For the text-containing cell, return its midpoint in (X, Y) coordinate format. 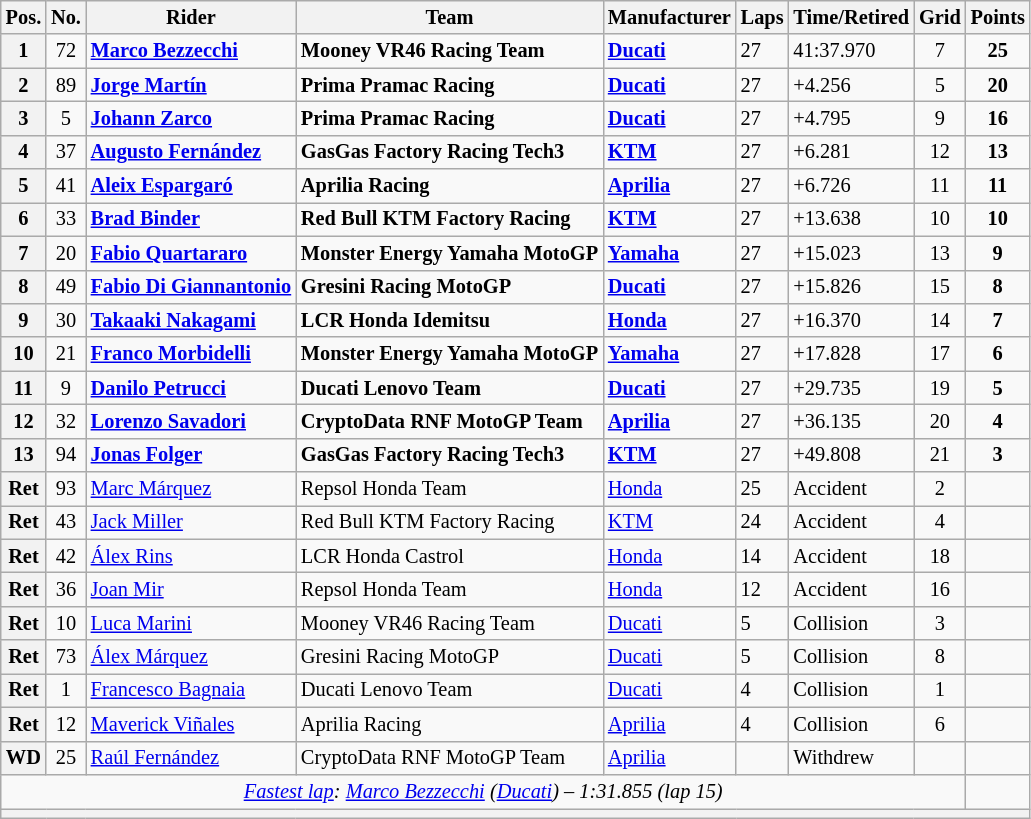
Grid (940, 17)
Joan Mir (191, 589)
Fastest lap: Marco Bezzecchi (Ducati) – 1:31.855 (lap 15) (484, 791)
24 (762, 522)
43 (66, 522)
32 (66, 421)
Points (998, 17)
Maverick Viñales (191, 724)
37 (66, 152)
+49.808 (851, 455)
89 (66, 85)
42 (66, 556)
18 (940, 556)
19 (940, 388)
+15.826 (851, 287)
Aleix Espargaró (191, 186)
Team (450, 17)
Pos. (24, 17)
49 (66, 287)
Álex Márquez (191, 657)
Álex Rins (191, 556)
Fabio Di Giannantonio (191, 287)
Franco Morbidelli (191, 354)
73 (66, 657)
+15.023 (851, 253)
+6.281 (851, 152)
Raúl Fernández (191, 758)
+6.726 (851, 186)
30 (66, 320)
+29.735 (851, 388)
WD (24, 758)
+4.795 (851, 118)
Marco Bezzecchi (191, 51)
36 (66, 589)
Lorenzo Savadori (191, 421)
Jorge Martín (191, 85)
+13.638 (851, 219)
Francesco Bagnaia (191, 690)
Augusto Fernández (191, 152)
Johann Zarco (191, 118)
Brad Binder (191, 219)
Takaaki Nakagami (191, 320)
+4.256 (851, 85)
41 (66, 186)
Laps (762, 17)
No. (66, 17)
LCR Honda Idemitsu (450, 320)
15 (940, 287)
33 (66, 219)
Jonas Folger (191, 455)
17 (940, 354)
Marc Márquez (191, 489)
Fabio Quartararo (191, 253)
Jack Miller (191, 522)
Danilo Petrucci (191, 388)
+17.828 (851, 354)
Withdrew (851, 758)
93 (66, 489)
+36.135 (851, 421)
41:37.970 (851, 51)
72 (66, 51)
+16.370 (851, 320)
LCR Honda Castrol (450, 556)
Rider (191, 17)
Manufacturer (670, 17)
94 (66, 455)
Time/Retired (851, 17)
Luca Marini (191, 623)
